Identify which cell holds the provided text, then report its [X, Y] central coordinate. 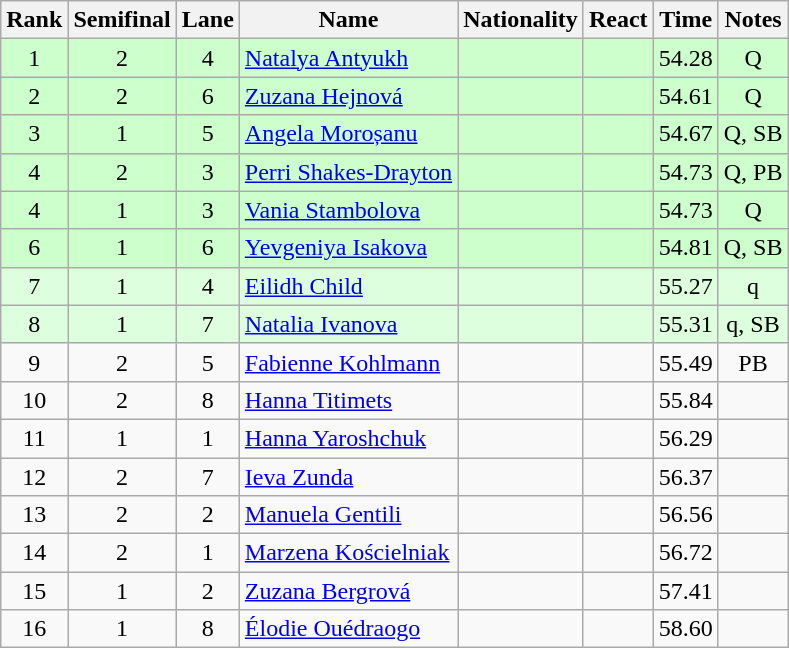
10 [34, 400]
Élodie Ouédraogo [348, 629]
Eilidh Child [348, 286]
Ieva Zunda [348, 477]
55.27 [686, 286]
Name [348, 20]
54.28 [686, 58]
Natalya Antyukh [348, 58]
Zuzana Bergrová [348, 591]
Marzena Kościelniak [348, 553]
Hanna Yaroshchuk [348, 438]
56.29 [686, 438]
Time [686, 20]
Nationality [521, 20]
14 [34, 553]
Vania Stambolova [348, 210]
55.49 [686, 362]
54.81 [686, 248]
16 [34, 629]
Perri Shakes-Drayton [348, 172]
Natalia Ivanova [348, 324]
54.61 [686, 96]
13 [34, 515]
q, SB [753, 324]
Lane [208, 20]
Fabienne Kohlmann [348, 362]
15 [34, 591]
58.60 [686, 629]
Angela Moroșanu [348, 134]
54.67 [686, 134]
Notes [753, 20]
q [753, 286]
9 [34, 362]
12 [34, 477]
Zuzana Hejnová [348, 96]
Manuela Gentili [348, 515]
Hanna Titimets [348, 400]
Q, PB [753, 172]
55.31 [686, 324]
Yevgeniya Isakova [348, 248]
React [618, 20]
Rank [34, 20]
56.72 [686, 553]
56.37 [686, 477]
11 [34, 438]
57.41 [686, 591]
55.84 [686, 400]
Semifinal [122, 20]
56.56 [686, 515]
PB [753, 362]
